Return the (x, y) coordinate for the center point of the cell that contains the specified text.  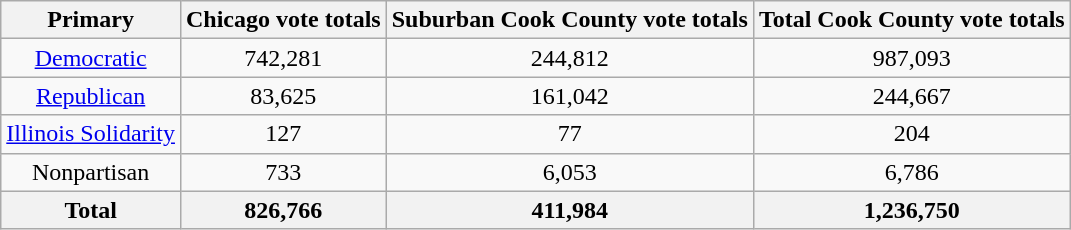
83,625 (283, 96)
Nonpartisan (91, 172)
742,281 (283, 58)
161,042 (570, 96)
77 (570, 134)
Total Cook County vote totals (912, 20)
Suburban Cook County vote totals (570, 20)
6,053 (570, 172)
127 (283, 134)
1,236,750 (912, 210)
6,786 (912, 172)
826,766 (283, 210)
Total (91, 210)
987,093 (912, 58)
204 (912, 134)
244,667 (912, 96)
Democratic (91, 58)
Republican (91, 96)
Illinois Solidarity (91, 134)
Primary (91, 20)
244,812 (570, 58)
411,984 (570, 210)
733 (283, 172)
Chicago vote totals (283, 20)
